Capture the cell that displays the provided text and extract its [x, y] central coordinate. 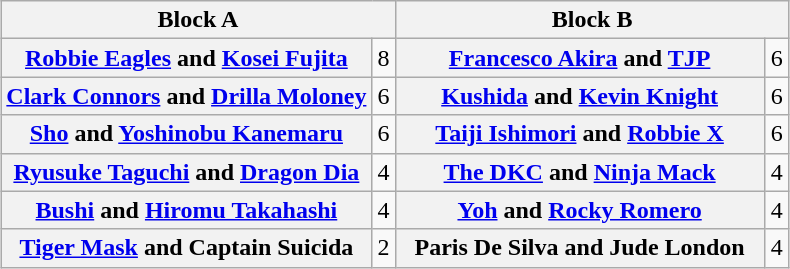
Tiger Mask and Captain Suicida [186, 248]
Robbie Eagles and Kosei Fujita [186, 58]
Clark Connors and Drilla Moloney [186, 96]
Block B [592, 20]
Ryusuke Taguchi and Dragon Dia [186, 172]
Francesco Akira and TJP [580, 58]
Kushida and Kevin Knight [580, 96]
Yoh and Rocky Romero [580, 210]
Bushi and Hiromu Takahashi [186, 210]
Paris De Silva and Jude London [580, 248]
2 [384, 248]
8 [384, 58]
Taiji Ishimori and Robbie X [580, 134]
Sho and Yoshinobu Kanemaru [186, 134]
Block A [198, 20]
The DKC and Ninja Mack [580, 172]
